Capture the cell that displays the provided text and extract its [X, Y] central coordinate. 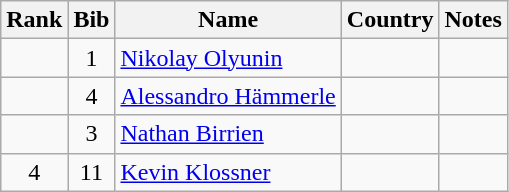
1 [92, 58]
Rank [34, 20]
Name [228, 20]
Bib [92, 20]
3 [92, 134]
Nikolay Olyunin [228, 58]
Alessandro Hämmerle [228, 96]
Country [390, 20]
Kevin Klossner [228, 172]
Notes [473, 20]
Nathan Birrien [228, 134]
11 [92, 172]
